Detect which cell encompasses the target text, then output its (X, Y) center coordinate. 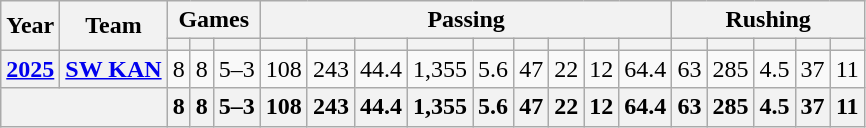
Year (30, 26)
2025 (30, 69)
SW KAN (114, 69)
Games (214, 20)
Rushing (768, 20)
Team (114, 26)
Passing (466, 20)
